Extract the (X, Y) coordinate from the center of the cell holding the provided text.  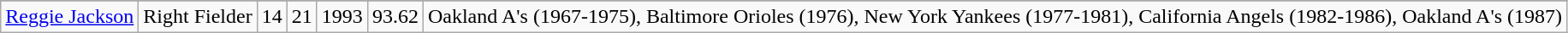
21 (301, 17)
Right Fielder (198, 17)
Reggie Jackson (70, 17)
1993 (342, 17)
93.62 (395, 17)
14 (272, 17)
Oakland A's (1967-1975), Baltimore Orioles (1976), New York Yankees (1977-1981), California Angels (1982-1986), Oakland A's (1987) (995, 17)
